Return the (x, y) coordinate for the center point of the cell that contains the specified text.  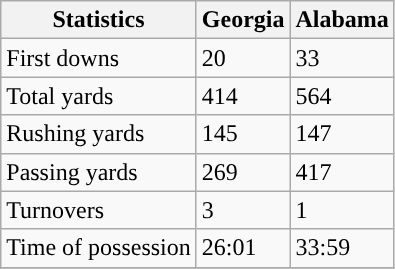
147 (342, 134)
Turnovers (99, 210)
First downs (99, 58)
Total yards (99, 96)
Passing yards (99, 172)
269 (243, 172)
3 (243, 210)
564 (342, 96)
Georgia (243, 20)
Time of possession (99, 248)
Rushing yards (99, 134)
1 (342, 210)
417 (342, 172)
33 (342, 58)
33:59 (342, 248)
20 (243, 58)
Statistics (99, 20)
Alabama (342, 20)
414 (243, 96)
26:01 (243, 248)
145 (243, 134)
